For the text-containing cell, return its midpoint in [x, y] coordinate format. 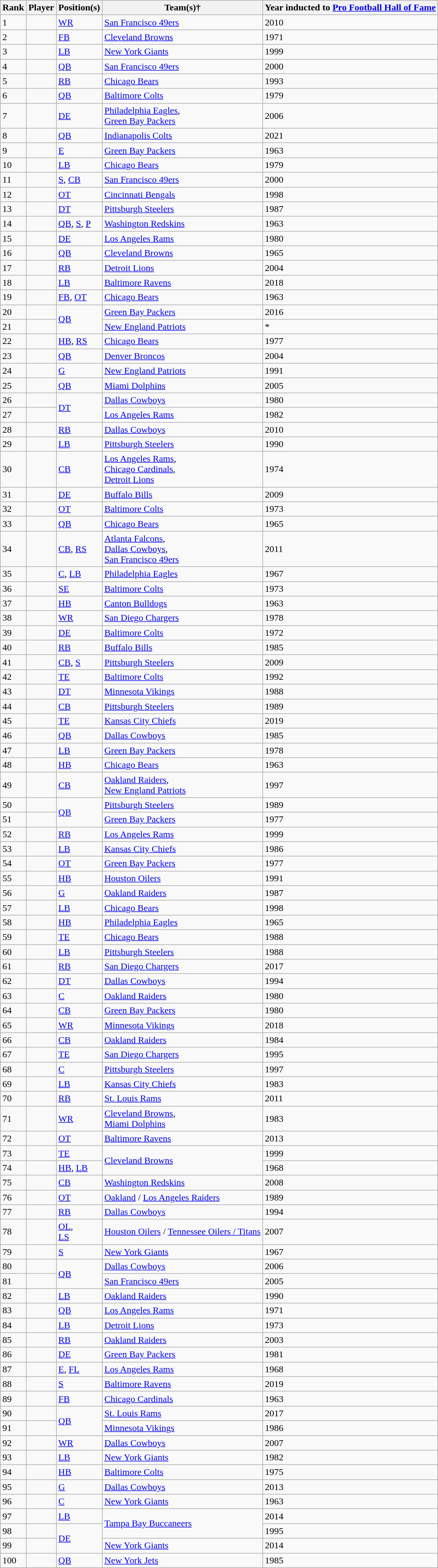
E, FL [80, 1369]
28 [13, 430]
48 [13, 765]
Cincinnati Bengals [183, 194]
69 [13, 1084]
53 [13, 849]
21 [13, 327]
Houston Oilers / Tennessee Oilers / Titans [183, 1232]
HB, RS [80, 341]
54 [13, 864]
16 [13, 253]
2021 [350, 135]
12 [13, 194]
S, CB [80, 179]
79 [13, 1252]
18 [13, 283]
3 [13, 52]
23 [13, 356]
74 [13, 1168]
59 [13, 937]
56 [13, 893]
26 [13, 400]
14 [13, 224]
Canton Bulldogs [183, 603]
27 [13, 415]
43 [13, 691]
Tampa Bay Buccaneers [183, 1524]
34 [13, 549]
Indianapolis Colts [183, 135]
42 [13, 677]
1974 [350, 469]
1 [13, 22]
Team(s)† [183, 8]
37 [13, 603]
50 [13, 805]
92 [13, 1443]
86 [13, 1355]
2003 [350, 1340]
81 [13, 1281]
85 [13, 1340]
22 [13, 341]
24 [13, 371]
11 [13, 179]
33 [13, 524]
64 [13, 1011]
2 [13, 37]
Rank [13, 8]
35 [13, 574]
76 [13, 1197]
CB, S [80, 662]
Player [41, 8]
93 [13, 1458]
84 [13, 1325]
97 [13, 1516]
52 [13, 834]
Philadelphia Eagles, Green Bay Packers [183, 116]
Position(s) [80, 8]
89 [13, 1399]
45 [13, 721]
39 [13, 633]
96 [13, 1502]
60 [13, 952]
CB, RS [80, 549]
13 [13, 209]
73 [13, 1153]
Miami Dolphins [183, 385]
19 [13, 297]
55 [13, 878]
1972 [350, 633]
58 [13, 922]
70 [13, 1099]
95 [13, 1487]
OL,LS [80, 1232]
Cleveland Browns,Miami Dolphins [183, 1119]
32 [13, 509]
94 [13, 1472]
7 [13, 116]
New York Jets [183, 1560]
51 [13, 820]
1992 [350, 677]
87 [13, 1369]
QB, S, P [80, 224]
38 [13, 618]
68 [13, 1069]
Denver Broncos [183, 356]
62 [13, 981]
67 [13, 1055]
4 [13, 66]
66 [13, 1040]
6 [13, 96]
29 [13, 444]
25 [13, 385]
Houston Oilers [183, 878]
31 [13, 494]
61 [13, 967]
63 [13, 996]
1993 [350, 81]
* [350, 327]
Los Angeles Rams, Chicago Cardinals, Detroit Lions [183, 469]
49 [13, 785]
100 [13, 1560]
82 [13, 1296]
1975 [350, 1472]
46 [13, 736]
99 [13, 1546]
8 [13, 135]
44 [13, 706]
88 [13, 1384]
HB, LB [80, 1168]
17 [13, 268]
1981 [350, 1355]
30 [13, 469]
SE [80, 589]
71 [13, 1119]
80 [13, 1267]
77 [13, 1212]
Oakland Raiders, New England Patriots [183, 785]
65 [13, 1025]
91 [13, 1428]
10 [13, 165]
2016 [350, 312]
40 [13, 647]
C, LB [80, 574]
41 [13, 662]
Oakland / Los Angeles Raiders [183, 1197]
75 [13, 1182]
90 [13, 1413]
Atlanta Falcons, Dallas Cowboys, San Francisco 49ers [183, 549]
72 [13, 1138]
2008 [350, 1182]
47 [13, 750]
E [80, 150]
5 [13, 81]
15 [13, 239]
78 [13, 1232]
Chicago Cardinals [183, 1399]
57 [13, 908]
20 [13, 312]
FB, OT [80, 297]
36 [13, 589]
83 [13, 1311]
98 [13, 1531]
9 [13, 150]
1984 [350, 1040]
Year inducted to Pro Football Hall of Fame [350, 8]
